Extract the [X, Y] coordinate from the center of the cell holding the provided text.  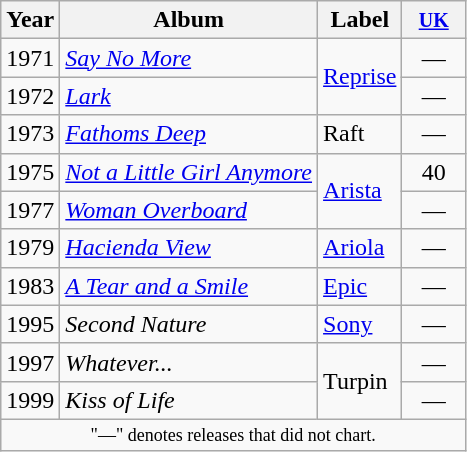
Second Nature [189, 324]
Not a Little Girl Anymore [189, 172]
Reprise [360, 77]
Sony [360, 324]
Say No More [189, 58]
Woman Overboard [189, 210]
Lark [189, 96]
"—" denotes releases that did not chart. [234, 434]
Year [30, 20]
Fathoms Deep [189, 134]
1975 [30, 172]
Kiss of Life [189, 400]
40 [434, 172]
1971 [30, 58]
Ariola [360, 248]
Raft [360, 134]
1979 [30, 248]
Hacienda View [189, 248]
1983 [30, 286]
Whatever... [189, 362]
Album [189, 20]
1972 [30, 96]
UK [434, 20]
Turpin [360, 381]
Label [360, 20]
1997 [30, 362]
1977 [30, 210]
Arista [360, 191]
1995 [30, 324]
Epic [360, 286]
1999 [30, 400]
A Tear and a Smile [189, 286]
1973 [30, 134]
